Detect which cell encompasses the target text, then output its [x, y] center coordinate. 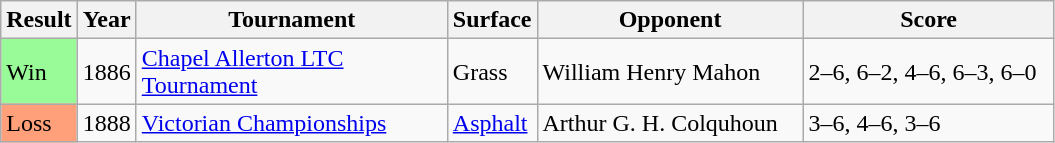
Score [928, 20]
1888 [106, 123]
3–6, 4–6, 3–6 [928, 123]
Opponent [670, 20]
Win [39, 72]
2–6, 6–2, 4–6, 6–3, 6–0 [928, 72]
Year [106, 20]
1886 [106, 72]
Grass [492, 72]
Asphalt [492, 123]
Chapel Allerton LTC Tournament [292, 72]
Victorian Championships [292, 123]
Surface [492, 20]
Arthur G. H. Colquhoun [670, 123]
Loss [39, 123]
William Henry Mahon [670, 72]
Result [39, 20]
Tournament [292, 20]
